From the cell containing the given text, extract its center point as [X, Y] coordinate. 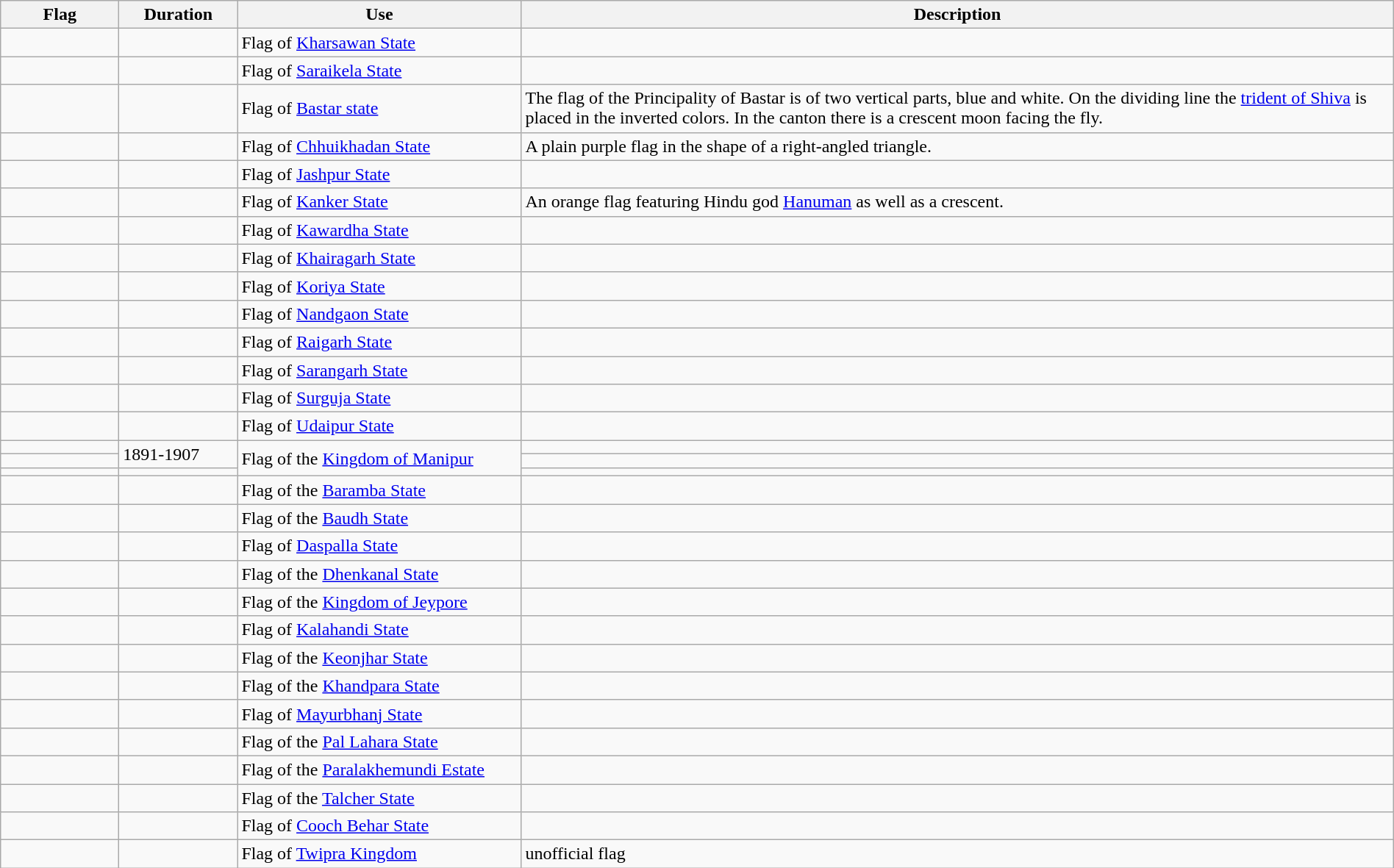
A plain purple flag in the shape of a right-angled triangle. [957, 146]
Flag of the Paralakhemundi Estate [379, 770]
Duration [178, 15]
Flag of the Pal Lahara State [379, 742]
Flag of the Kingdom of Manipur [379, 459]
Flag of the Khandpara State [379, 686]
Flag of Bastar state [379, 109]
Flag of the Baramba State [379, 490]
Flag of Kawardha State [379, 230]
Flag of Khairagarh State [379, 258]
Flag of Udaipur State [379, 426]
1891-1907 [178, 454]
Flag of the Kingdom of Jeypore [379, 602]
Flag of Nandgaon State [379, 314]
Flag of Surguja State [379, 398]
Flag of the Baudh State [379, 518]
Flag of Twipra Kingdom [379, 854]
Flag of Kalahandi State [379, 630]
Flag of Sarangarh State [379, 370]
Flag of Cooch Behar State [379, 826]
Flag of Koriya State [379, 286]
unofficial flag [957, 854]
Flag of Kanker State [379, 202]
Flag of the Dhenkanal State [379, 574]
Flag of Chhuikhadan State [379, 146]
An orange flag featuring Hindu god Hanuman as well as a crescent. [957, 202]
Use [379, 15]
Flag of Daspalla State [379, 546]
Description [957, 15]
Flag of Raigarh State [379, 342]
Flag of Saraikela State [379, 71]
Flag [60, 15]
Flag of Jashpur State [379, 174]
Flag of Kharsawan State [379, 43]
Flag of the Talcher State [379, 797]
Flag of the Keonjhar State [379, 658]
Flag of Mayurbhanj State [379, 714]
